Determine the [X, Y] coordinate at the center of the cell enclosing the given text.  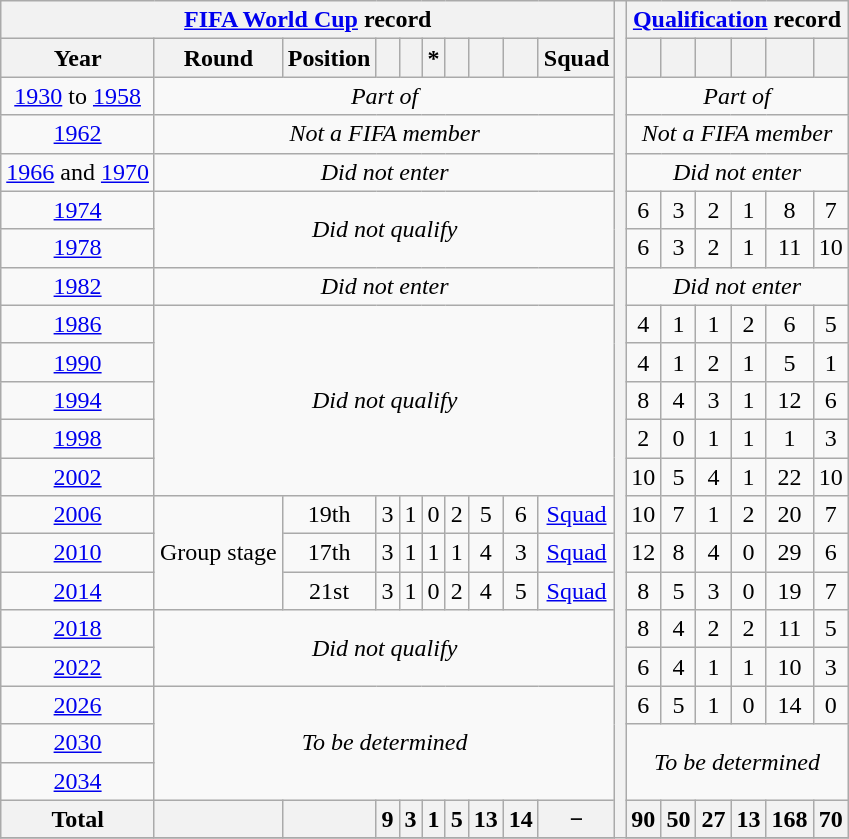
Year [78, 58]
Total [78, 819]
1962 [78, 134]
168 [790, 819]
20 [790, 515]
2002 [78, 477]
1982 [78, 286]
1930 to 1958 [78, 96]
17th [329, 553]
Position [329, 58]
2010 [78, 553]
19 [790, 591]
− [576, 819]
1986 [78, 324]
27 [714, 819]
50 [678, 819]
70 [830, 819]
Round [218, 58]
1990 [78, 362]
2034 [78, 781]
21st [329, 591]
1966 and 1970 [78, 172]
FIFA World Cup record [308, 20]
Qualification record [737, 20]
90 [644, 819]
2014 [78, 591]
9 [388, 819]
1998 [78, 438]
2006 [78, 515]
22 [790, 477]
2026 [78, 705]
2022 [78, 667]
29 [790, 553]
1978 [78, 248]
1994 [78, 400]
2030 [78, 743]
* [434, 58]
2018 [78, 629]
19th [329, 515]
Group stage [218, 553]
1974 [78, 210]
